For the text-containing cell, return its midpoint in [X, Y] coordinate format. 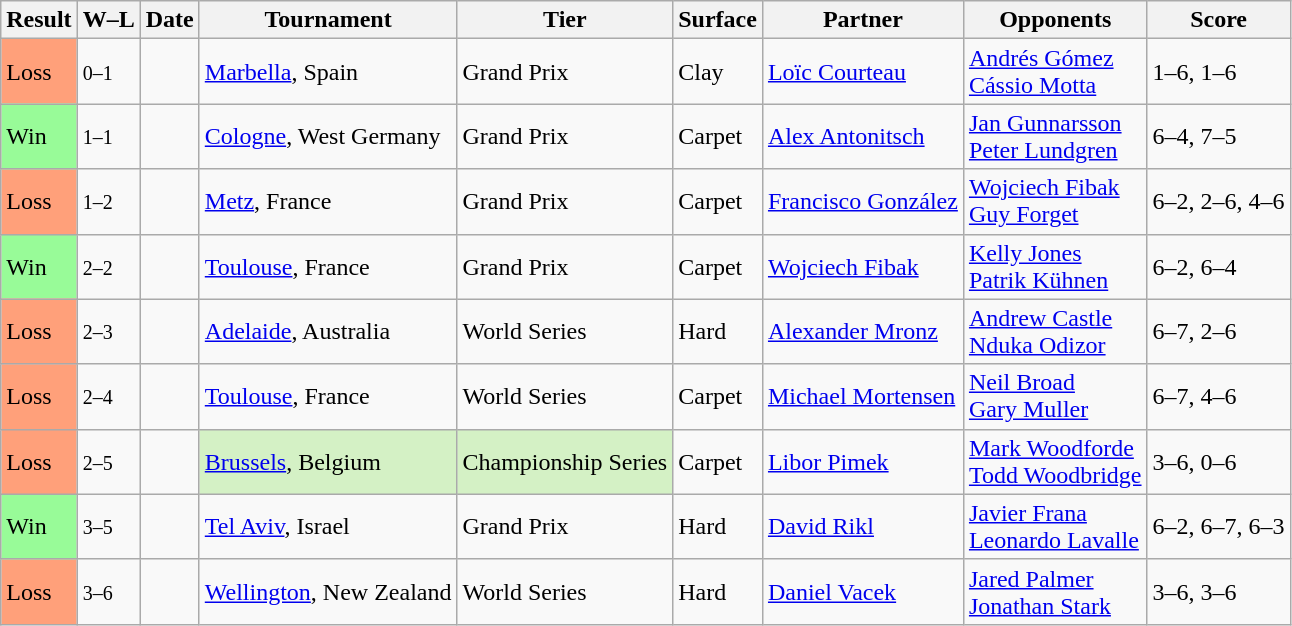
6–2, 6–4 [1218, 266]
Francisco González [862, 202]
1–2 [108, 202]
Wellington, New Zealand [328, 592]
Libor Pimek [862, 462]
Brussels, Belgium [328, 462]
1–6, 1–6 [1218, 72]
Mark Woodforde Todd Woodbridge [1055, 462]
Score [1218, 20]
2–2 [108, 266]
Neil Broad Gary Muller [1055, 396]
W–L [108, 20]
Tel Aviv, Israel [328, 526]
Jared Palmer Jonathan Stark [1055, 592]
Andrés Gómez Cássio Motta [1055, 72]
6–4, 7–5 [1218, 136]
3–6, 3–6 [1218, 592]
Michael Mortensen [862, 396]
Kelly Jones Patrik Kühnen [1055, 266]
Result [39, 20]
2–3 [108, 332]
Daniel Vacek [862, 592]
Javier Frana Leonardo Lavalle [1055, 526]
6–2, 6–7, 6–3 [1218, 526]
Loïc Courteau [862, 72]
Partner [862, 20]
Cologne, West Germany [328, 136]
Tournament [328, 20]
6–7, 2–6 [1218, 332]
1–1 [108, 136]
3–6, 0–6 [1218, 462]
2–4 [108, 396]
Wojciech Fibak Guy Forget [1055, 202]
Clay [718, 72]
3–6 [108, 592]
Opponents [1055, 20]
6–2, 2–6, 4–6 [1218, 202]
David Rikl [862, 526]
2–5 [108, 462]
3–5 [108, 526]
0–1 [108, 72]
Andrew Castle Nduka Odizor [1055, 332]
Surface [718, 20]
Wojciech Fibak [862, 266]
Marbella, Spain [328, 72]
Championship Series [565, 462]
Metz, France [328, 202]
Tier [565, 20]
Alexander Mronz [862, 332]
Adelaide, Australia [328, 332]
Jan Gunnarsson Peter Lundgren [1055, 136]
6–7, 4–6 [1218, 396]
Date [170, 20]
Alex Antonitsch [862, 136]
